Extract the (X, Y) coordinate from the center of the cell holding the provided text.  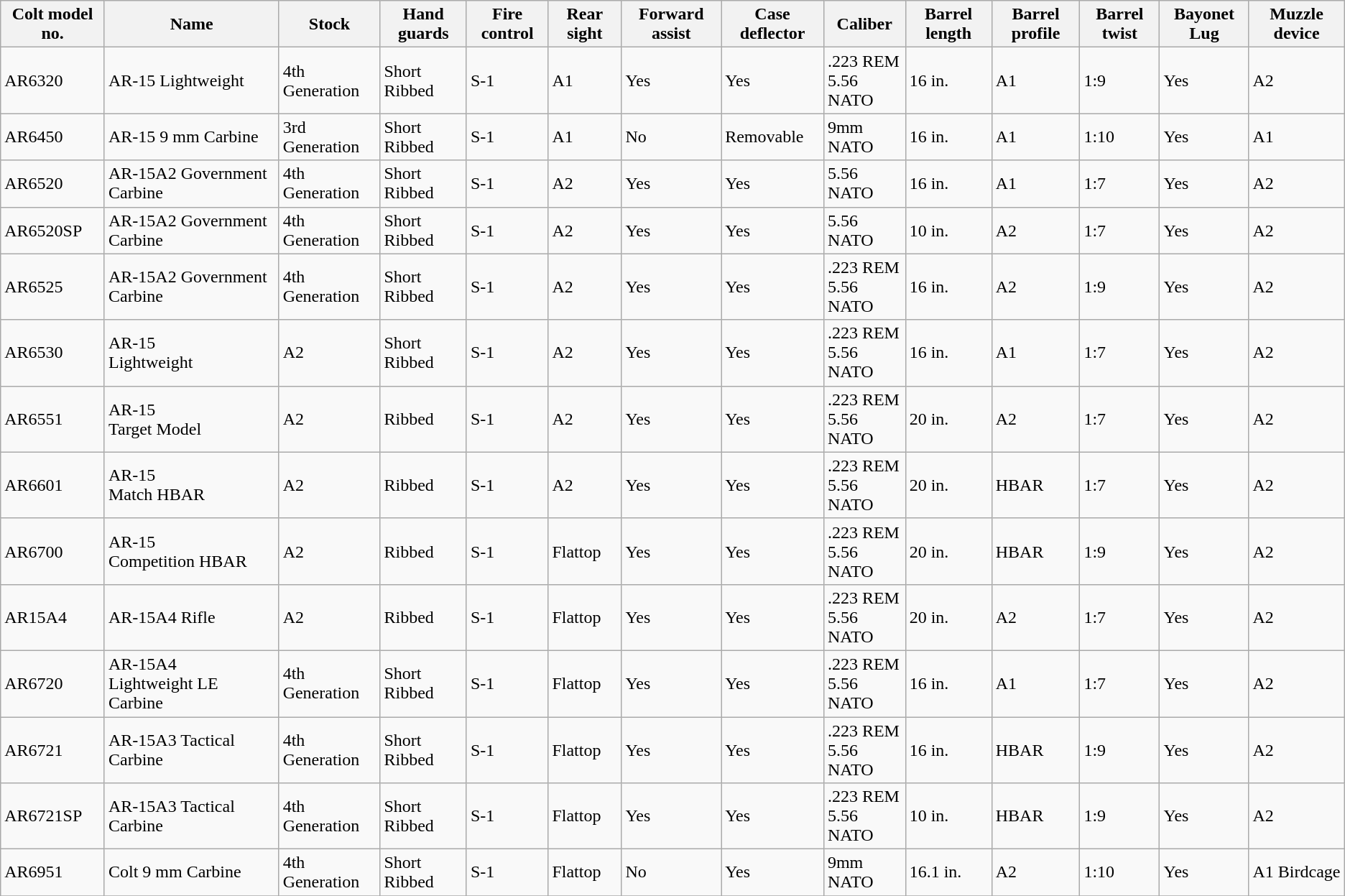
AR-15Lightweight (191, 353)
Colt model no. (53, 24)
Case deflector (773, 24)
Fire control (507, 24)
Muzzle device (1296, 24)
16.1 in. (948, 872)
AR-15 Match HBAR (191, 485)
Name (191, 24)
Forward assist (671, 24)
AR6721SP (53, 816)
AR6530 (53, 353)
AR6700 (53, 551)
AR-15Target Model (191, 419)
AR6551 (53, 419)
Caliber (864, 24)
Rear sight (585, 24)
AR-15 9 mm Carbine (191, 137)
Barrel twist (1119, 24)
Barrel profile (1036, 24)
AR6951 (53, 872)
AR6720 (53, 683)
Stock (329, 24)
AR6520 (53, 184)
AR15A4 (53, 617)
Removable (773, 137)
Bayonet Lug (1204, 24)
Hand guards (423, 24)
A1 Birdcage (1296, 872)
Barrel length (948, 24)
AR-15 Competition HBAR (191, 551)
AR6525 (53, 287)
3rd Generation (329, 137)
AR6320 (53, 80)
AR-15A4 Lightweight LE Carbine (191, 683)
AR-15A4 Rifle (191, 617)
AR6721 (53, 750)
AR6520SP (53, 230)
AR6450 (53, 137)
AR-15 Lightweight (191, 80)
AR6601 (53, 485)
Colt 9 mm Carbine (191, 872)
